Find where the given text appears and provide that cell's center as [X, Y] coordinate. 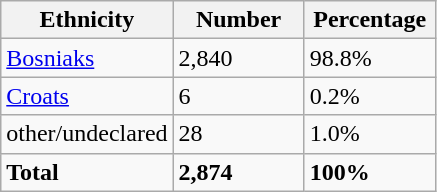
Number [238, 20]
2,840 [238, 58]
2,874 [238, 172]
6 [238, 96]
Total [87, 172]
98.8% [370, 58]
0.2% [370, 96]
Bosniaks [87, 58]
Percentage [370, 20]
other/undeclared [87, 134]
100% [370, 172]
Croats [87, 96]
28 [238, 134]
1.0% [370, 134]
Ethnicity [87, 20]
